Return (x, y) of the center of cell containing provided text 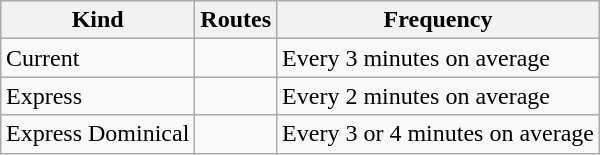
Every 2 minutes on average (438, 96)
Current (97, 58)
Every 3 or 4 minutes on average (438, 134)
Express (97, 96)
Routes (236, 20)
Every 3 minutes on average (438, 58)
Frequency (438, 20)
Express Dominical (97, 134)
Kind (97, 20)
